Capture the cell that displays the provided text and extract its (x, y) central coordinate. 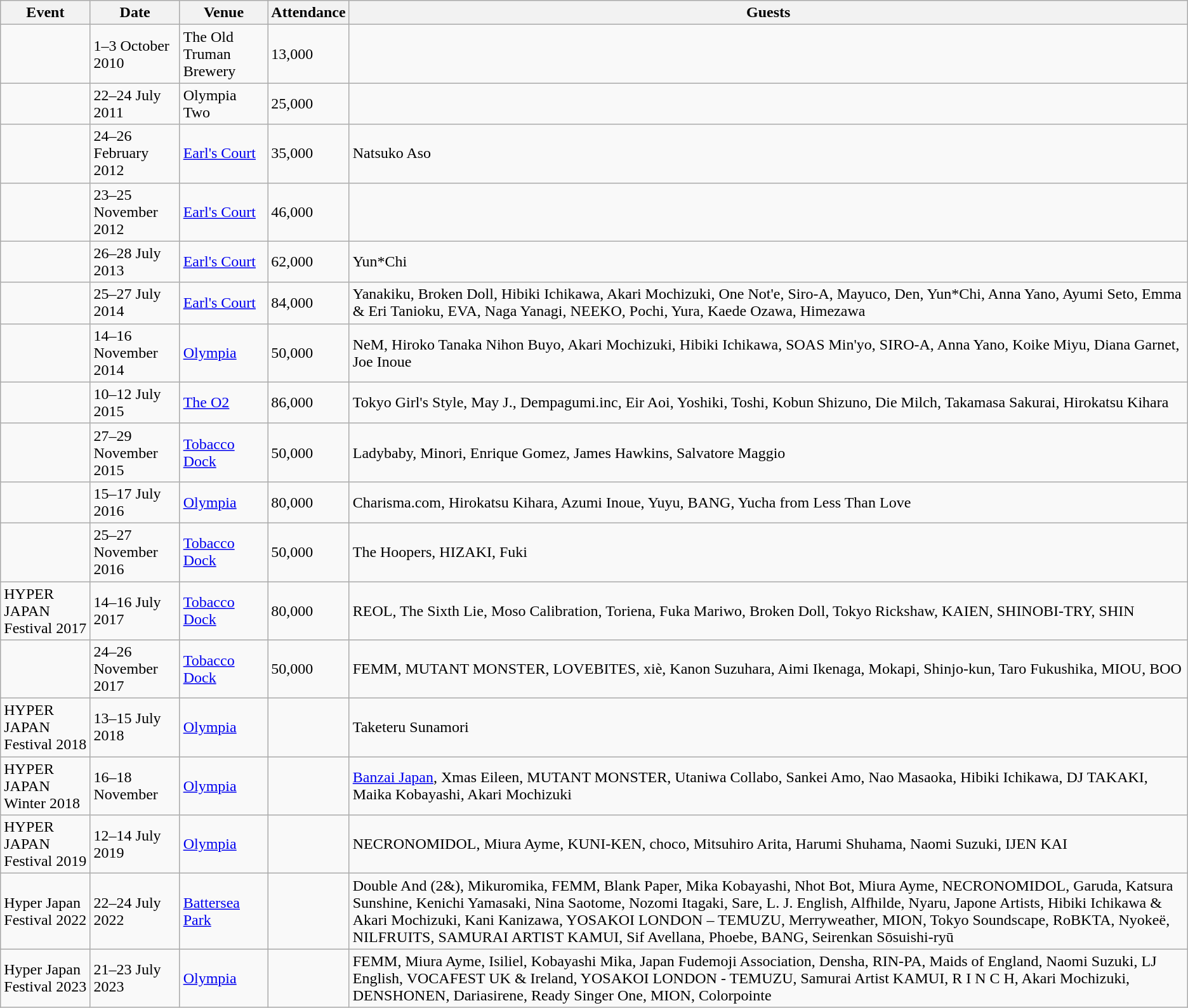
Yun*Chi (768, 261)
22–24 July 2022 (135, 911)
The Old Truman Brewery (223, 54)
Natsuko Aso (768, 154)
24–26 February 2012 (135, 154)
14–16 November 2014 (135, 353)
Banzai Japan, Xmas Eileen, MUTANT MONSTER, Utaniwa Collabo, Sankei Amo, Nao Masaoka, Hibiki Ichikawa, DJ TAKAKI, Maika Kobayashi, Akari Mochizuki (768, 786)
62,000 (308, 261)
13,000 (308, 54)
25–27 July 2014 (135, 303)
NECRONOMIDOL, Miura Ayme, KUNI-KEN, choco, Mitsuhiro Arita, Harumi Shuhama, Naomi Suzuki, IJEN KAI (768, 844)
Date (135, 13)
HYPER JAPAN Festival 2017 (46, 610)
Tokyo Girl's Style, May J., Dempagumi.inc, Eir Aoi, Yoshiki, Toshi, Kobun Shizuno, Die Milch, Takamasa Sakurai, Hirokatsu Kihara (768, 402)
13–15 July 2018 (135, 728)
16–18 November (135, 786)
25–27 November 2016 (135, 552)
23–25 November 2012 (135, 212)
Battersea Park (223, 911)
10–12 July 2015 (135, 402)
22–24 July 2011 (135, 104)
HYPER JAPAN Festival 2019 (46, 844)
25,000 (308, 104)
12–14 July 2019 (135, 844)
Event (46, 13)
14–16 July 2017 (135, 610)
HYPER JAPAN Winter 2018 (46, 786)
REOL, The Sixth Lie, Moso Calibration, Toriena, Fuka Mariwo, Broken Doll, Tokyo Rickshaw, KAIEN, SHINOBI-TRY, SHIN (768, 610)
Taketeru Sunamori (768, 728)
46,000 (308, 212)
Hyper Japan Festival 2023 (46, 978)
The O2 (223, 402)
Attendance (308, 13)
Ladybaby, Minori, Enrique Gomez, James Hawkins, Salvatore Maggio (768, 452)
Olympia Two (223, 104)
86,000 (308, 402)
27–29 November 2015 (135, 452)
Guests (768, 13)
26–28 July 2013 (135, 261)
Hyper Japan Festival 2022 (46, 911)
21–23 July 2023 (135, 978)
NeM, Hiroko Tanaka Nihon Buyo, Akari Mochizuki, Hibiki Ichikawa, SOAS Min'yo, SIRO-A, Anna Yano, Koike Miyu, Diana Garnet, Joe Inoue (768, 353)
Charisma.com, Hirokatsu Kihara, Azumi Inoue, Yuyu, BANG, Yucha from Less Than Love (768, 502)
84,000 (308, 303)
15–17 July 2016 (135, 502)
35,000 (308, 154)
1–3 October 2010 (135, 54)
HYPER JAPAN Festival 2018 (46, 728)
The Hoopers, HIZAKI, Fuki (768, 552)
Venue (223, 13)
FEMM, MUTANT MONSTER, LOVEBITES, xiè, Kanon Suzuhara, Aimi Ikenaga, Mokapi, Shinjo-kun, Taro Fukushika, MIOU, BOO (768, 669)
24–26 November 2017 (135, 669)
